Pinpoint the cell where the given text exists, returning its (x, y) midpoint coordinate. 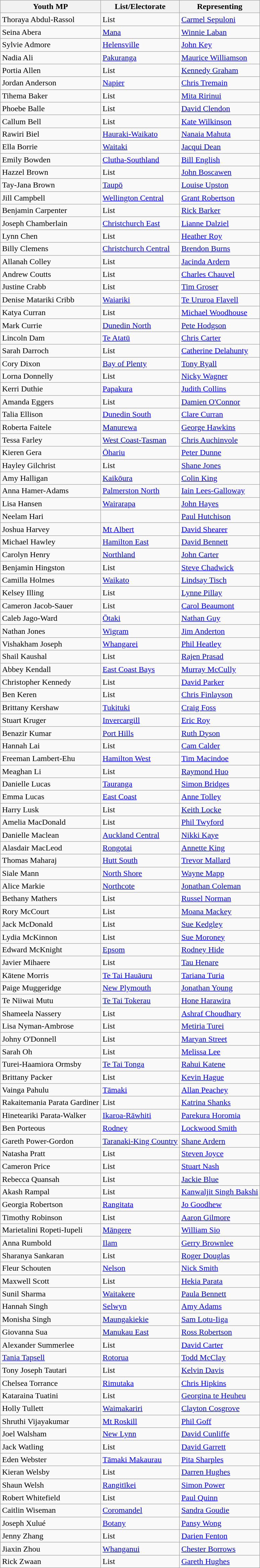
Nick Smith (220, 1268)
Jo Goodhew (220, 1205)
Lynn Chen (51, 236)
Tau Henare (220, 962)
John Key (220, 45)
Tāmaki Makaurau (140, 1460)
Darren Hughes (220, 1472)
Tania Tapsell (51, 1357)
Sue Kedgley (220, 924)
Colin King (220, 478)
Ben Keren (51, 695)
Stuart Kruger (51, 720)
Shameela Nassery (51, 1014)
Alasdair MacLeod (51, 848)
Lynne Pillay (220, 593)
Lincoln Dam (51, 338)
Hauraki-Waikato (140, 134)
Waimakariri (140, 1409)
Justine Crabb (51, 287)
Port Hills (140, 733)
Helensville (140, 45)
Tessa Farley (51, 440)
Rick Zwaan (51, 1561)
Melissa Lee (220, 1052)
North Shore (140, 873)
Tauranga (140, 784)
Chris Tremain (220, 83)
Grant Robertson (220, 198)
Cameron Price (51, 1166)
Neelam Hari (51, 516)
Georgina te Heuheu (220, 1396)
Hayley Gilchrist (51, 465)
Shruthi Vijayakumar (51, 1421)
Robert Whitefield (51, 1498)
Rodney (140, 1128)
Jim Anderton (220, 631)
Wellington Central (140, 198)
Alice Markie (51, 886)
Rimutaka (140, 1383)
Tim Groser (220, 287)
Epsom (140, 950)
Kennedy Graham (220, 70)
Ashraf Choudhary (220, 1014)
Hazzel Brown (51, 172)
Cam Calder (220, 746)
Lydia McKinnon (51, 937)
Paul Quinn (220, 1498)
Stuart Nash (220, 1166)
Clayton Cosgrove (220, 1409)
Shaun Welsh (51, 1485)
Akash Rampal (51, 1192)
Chelsea Torrance (51, 1383)
Siale Mann (51, 873)
Joel Walsham (51, 1434)
David Clendon (220, 108)
Carol Beaumont (220, 606)
Bill English (220, 160)
Christchurch East (140, 223)
Kataraina Tuatini (51, 1396)
Palmerston North (140, 491)
Lisa Hansen (51, 504)
Maungakiekie (140, 1319)
Sue Moroney (220, 937)
Chester Borrows (220, 1549)
Sandra Goudie (220, 1510)
Shane Ardern (220, 1141)
Darien Fenton (220, 1536)
Ross Robertson (220, 1332)
Talia Ellison (51, 415)
Roberta Faitele (51, 427)
Kanwaljit Singh Bakshi (220, 1192)
Clutha-Southland (140, 160)
Lisa Nyman-Ambrose (51, 1026)
Northland (140, 554)
Joseph Chamberlain (51, 223)
Dunedin South (140, 415)
Michael Woodhouse (220, 312)
Representing (220, 7)
Bethany Mathers (51, 899)
Natasha Pratt (51, 1153)
Invercargill (140, 720)
Nathan Jones (51, 631)
Sunil Sharma (51, 1294)
Turei-Haamiora Ormsby (51, 1064)
Georgia Robertson (51, 1205)
Ōhariu (140, 453)
Hamilton East (140, 542)
Chris Finlayson (220, 695)
Catherine Delahunty (220, 351)
George Hawkins (220, 427)
Benjamin Carpenter (51, 211)
Ben Porteous (51, 1128)
Simon Bridges (220, 784)
Nathan Guy (220, 618)
Manurewa (140, 427)
Freeman Lambert-Ehu (51, 758)
Allan Peachey (220, 1090)
Wairarapa (140, 504)
Hamilton West (140, 758)
Billy Clemens (51, 249)
Phil Heatley (220, 644)
Kevin Hague (220, 1077)
Phil Goff (220, 1421)
Hekia Parata (220, 1281)
Lindsay Tisch (220, 580)
Botany (140, 1523)
Heather Roy (220, 236)
Te Ururoa Flavell (220, 300)
Wigram (140, 631)
Eric Roy (220, 720)
Peter Dunne (220, 453)
Camilla Holmes (51, 580)
Jordan Anderson (51, 83)
Paula Bennett (220, 1294)
Gareth Hughes (220, 1561)
Vainga Pahulu (51, 1090)
Brendon Burns (220, 249)
Jackie Blue (220, 1179)
David Parker (220, 682)
Clare Curran (220, 415)
Kelvin Davis (220, 1370)
Katrina Shanks (220, 1103)
Hutt South (140, 861)
Te Niiwai Mutu (51, 1001)
Jiaxin Zhou (51, 1549)
David Garrett (220, 1447)
Paul Hutchison (220, 516)
New Plymouth (140, 988)
Lianne Dalziel (220, 223)
Christopher Kennedy (51, 682)
Nikki Kaye (220, 835)
Danielle Lucas (51, 784)
Keith Locke (220, 810)
Carolyn Henry (51, 554)
Rebecca Quansah (51, 1179)
Mt Albert (140, 529)
Pansy Wong (220, 1523)
Moana Mackey (220, 911)
Youth MP (51, 7)
Waiariki (140, 300)
Tariana Turia (220, 975)
Annette King (220, 848)
Rakaitemania Parata Gardiner (51, 1103)
Anna Rumbold (51, 1243)
Chris Carter (220, 338)
Mita Ririnui (220, 96)
Todd McClay (220, 1357)
Ella Borrie (51, 147)
Te Atatū (140, 338)
Craig Foss (220, 707)
Ōtaki (140, 618)
Anna Hamer-Adams (51, 491)
Timothy Robinson (51, 1217)
David Carter (220, 1345)
Portia Allen (51, 70)
Javier Mihaere (51, 962)
Paige Muggeridge (51, 988)
Coromandel (140, 1510)
List/Electorate (140, 7)
Maxwell Scott (51, 1281)
Charles Chauvel (220, 274)
Sharanya Sankaran (51, 1256)
Nelson (140, 1268)
Abbey Kendall (51, 669)
Harry Lusk (51, 810)
Simon Power (220, 1485)
Waitakere (140, 1294)
Hineteariki Parata-Walker (51, 1115)
Danielle Maclean (51, 835)
Rodney Hide (220, 950)
Raymond Huo (220, 771)
Ilam (140, 1243)
New Lynn (140, 1434)
Tāmaki (140, 1090)
Wayne Mapp (220, 873)
Sarah Darroch (51, 351)
Seina Abera (51, 32)
Iain Lees-Galloway (220, 491)
Tihema Baker (51, 96)
Anne Tolley (220, 797)
Kieran Welsby (51, 1472)
Bay of Plenty (140, 363)
Northcote (140, 886)
Brittany Kershaw (51, 707)
John Hayes (220, 504)
John Boscawen (220, 172)
Maryan Street (220, 1039)
Whangarei (140, 644)
Jonathan Young (220, 988)
Tony Joseph Tautari (51, 1370)
Johny O'Donnell (51, 1039)
Te Tai Tonga (140, 1064)
Te Tai Tokerau (140, 1001)
Eden Webster (51, 1460)
Kaikōura (140, 478)
Trevor Mallard (220, 861)
Parekura Horomia (220, 1115)
Jill Campbell (51, 198)
Steve Chadwick (220, 568)
Cameron Jacob-Sauer (51, 606)
Katya Curran (51, 312)
Mark Currie (51, 325)
David Cunliffe (220, 1434)
Selwyn (140, 1306)
Carmel Sepuloni (220, 19)
Gareth Power-Gordon (51, 1141)
Phoebe Balle (51, 108)
Callum Bell (51, 121)
Dunedin North (140, 325)
Monisha Singh (51, 1319)
Hannah Lai (51, 746)
Rawiri Biel (51, 134)
Winnie Laban (220, 32)
Pakuranga (140, 58)
Manukau East (140, 1332)
Maurice Williamson (220, 58)
Ruth Dyson (220, 733)
Jacqui Dean (220, 147)
Sylvie Admore (51, 45)
Thoraya Abdul-Rassol (51, 19)
Caitlin Wiseman (51, 1510)
Rajen Prasad (220, 657)
Rangitīkei (140, 1485)
Holly Tullett (51, 1409)
Giovanna Sua (51, 1332)
Andrew Coutts (51, 274)
Brittany Packer (51, 1077)
Aaron Gilmore (220, 1217)
Phil Twyford (220, 822)
Napier (140, 83)
Benjamin Hingston (51, 568)
Sarah Oh (51, 1052)
David Bennett (220, 542)
Rotorua (140, 1357)
Kātene Morris (51, 975)
David Shearer (220, 529)
Edward McKnight (51, 950)
Papakura (140, 389)
Alexander Summerlee (51, 1345)
Fleur Schouten (51, 1268)
Thomas Maharaj (51, 861)
Hone Harawira (220, 1001)
Denise Matariki Cribb (51, 300)
Chris Hipkins (220, 1383)
Amy Adams (220, 1306)
Shail Kaushal (51, 657)
Kerri Duthie (51, 389)
Emma Lucas (51, 797)
Tony Ryall (220, 363)
Tim Macindoe (220, 758)
Benazir Kumar (51, 733)
Vishakham Joseph (51, 644)
Emily Bowden (51, 160)
Jack McDonald (51, 924)
Allanah Colley (51, 262)
Mt Roskill (140, 1421)
Waitaki (140, 147)
Mana (140, 32)
Māngere (140, 1230)
Nadia Ali (51, 58)
Meaghan Li (51, 771)
Jacinda Ardern (220, 262)
Michael Hawley (51, 542)
Rongotai (140, 848)
Metiria Turei (220, 1026)
Hannah Singh (51, 1306)
Cory Dixon (51, 363)
Tukituki (140, 707)
William Sio (220, 1230)
Nicky Wagner (220, 376)
Pita Sharples (220, 1460)
Jack Watling (51, 1447)
Judith Collins (220, 389)
East Coast (140, 797)
Jonathan Coleman (220, 886)
Te Tai Hauāuru (140, 975)
Jenny Zhang (51, 1536)
Auckland Central (140, 835)
Steven Joyce (220, 1153)
Louise Upston (220, 185)
Shane Jones (220, 465)
Joshua Harvey (51, 529)
Sam Lotu-Iiga (220, 1319)
Caleb Jago-Ward (51, 618)
Rahui Katene (220, 1064)
Kieren Gera (51, 453)
Amy Halligan (51, 478)
Rory McCourt (51, 911)
Nanaia Mahuta (220, 134)
Tay-Jana Brown (51, 185)
Ikaroa-Rāwhiti (140, 1115)
East Coast Bays (140, 669)
Rangitata (140, 1205)
Joseph Xulué (51, 1523)
West Coast-Tasman (140, 440)
Gerry Brownlee (220, 1243)
Amanda Eggers (51, 402)
Christchurch Central (140, 249)
Amelia MacDonald (51, 822)
Kate Wilkinson (220, 121)
Damien O'Connor (220, 402)
Waikato (140, 580)
Whanganui (140, 1549)
Murray McCully (220, 669)
John Carter (220, 554)
Rick Barker (220, 211)
Lorna Donnelly (51, 376)
Roger Douglas (220, 1256)
Taranaki-King Country (140, 1141)
Taupō (140, 185)
Marietalini Ropeti-Iupeli (51, 1230)
Lockwood Smith (220, 1128)
Chris Auchinvole (220, 440)
Kelsey Illing (51, 593)
Pete Hodgson (220, 325)
Russel Norman (220, 899)
